Capture the cell that displays the provided text and extract its (X, Y) central coordinate. 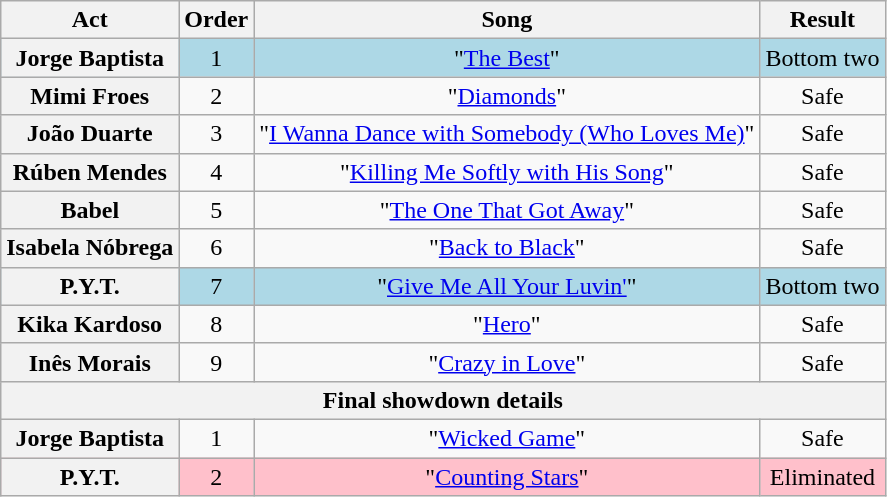
Eliminated (822, 477)
"Killing Me Softly with His Song" (507, 172)
Act (90, 20)
"Hero" (507, 324)
Kika Kardoso (90, 324)
"Crazy in Love" (507, 362)
"Give Me All Your Luvin'" (507, 286)
8 (216, 324)
3 (216, 134)
"The Best" (507, 58)
9 (216, 362)
Babel (90, 210)
5 (216, 210)
Final showdown details (443, 400)
João Duarte (90, 134)
"Wicked Game" (507, 438)
7 (216, 286)
"Diamonds" (507, 96)
Song (507, 20)
Result (822, 20)
6 (216, 248)
Rúben Mendes (90, 172)
"Counting Stars" (507, 477)
4 (216, 172)
Order (216, 20)
Mimi Froes (90, 96)
"The One That Got Away" (507, 210)
Isabela Nóbrega (90, 248)
Inês Morais (90, 362)
"Back to Black" (507, 248)
"I Wanna Dance with Somebody (Who Loves Me)" (507, 134)
